Pinpoint the cell where the given text exists, returning its (X, Y) midpoint coordinate. 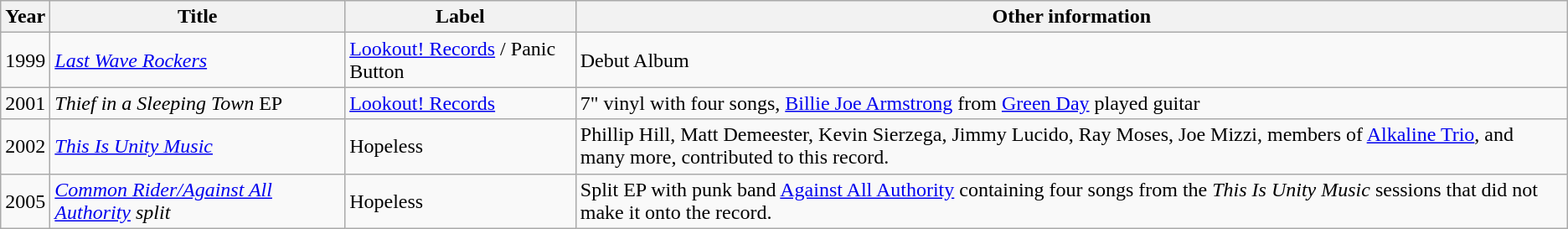
Label (461, 17)
Thief in a Sleeping Town EP (198, 103)
Debut Album (1071, 60)
Lookout! Records / Panic Button (461, 60)
Title (198, 17)
Split EP with punk band Against All Authority containing four songs from the This Is Unity Music sessions that did not make it onto the record. (1071, 201)
Lookout! Records (461, 103)
Year (25, 17)
This Is Unity Music (198, 146)
Other information (1071, 17)
1999 (25, 60)
Last Wave Rockers (198, 60)
7" vinyl with four songs, Billie Joe Armstrong from Green Day played guitar (1071, 103)
2005 (25, 201)
2002 (25, 146)
Common Rider/Against All Authority split (198, 201)
2001 (25, 103)
